Determine the [x, y] coordinate at the center of the cell enclosing the given text.  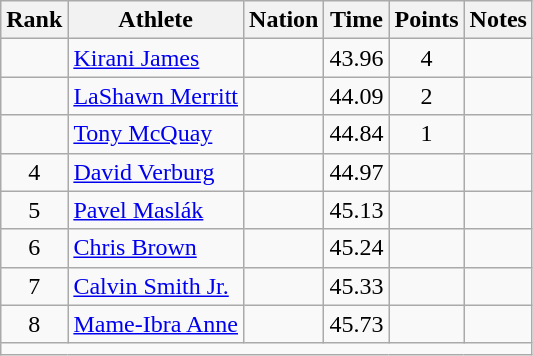
45.33 [356, 286]
Nation [284, 20]
Notes [498, 20]
45.13 [356, 210]
8 [34, 324]
7 [34, 286]
Kirani James [156, 58]
44.84 [356, 134]
Tony McQuay [156, 134]
Chris Brown [156, 248]
6 [34, 248]
1 [426, 134]
Points [426, 20]
Mame-Ibra Anne [156, 324]
43.96 [356, 58]
2 [426, 96]
44.09 [356, 96]
LaShawn Merritt [156, 96]
5 [34, 210]
Time [356, 20]
Rank [34, 20]
Calvin Smith Jr. [156, 286]
Athlete [156, 20]
45.24 [356, 248]
44.97 [356, 172]
45.73 [356, 324]
David Verburg [156, 172]
Pavel Maslák [156, 210]
